Scan for the cell matching the given text and deliver its [X, Y] coordinate at center. 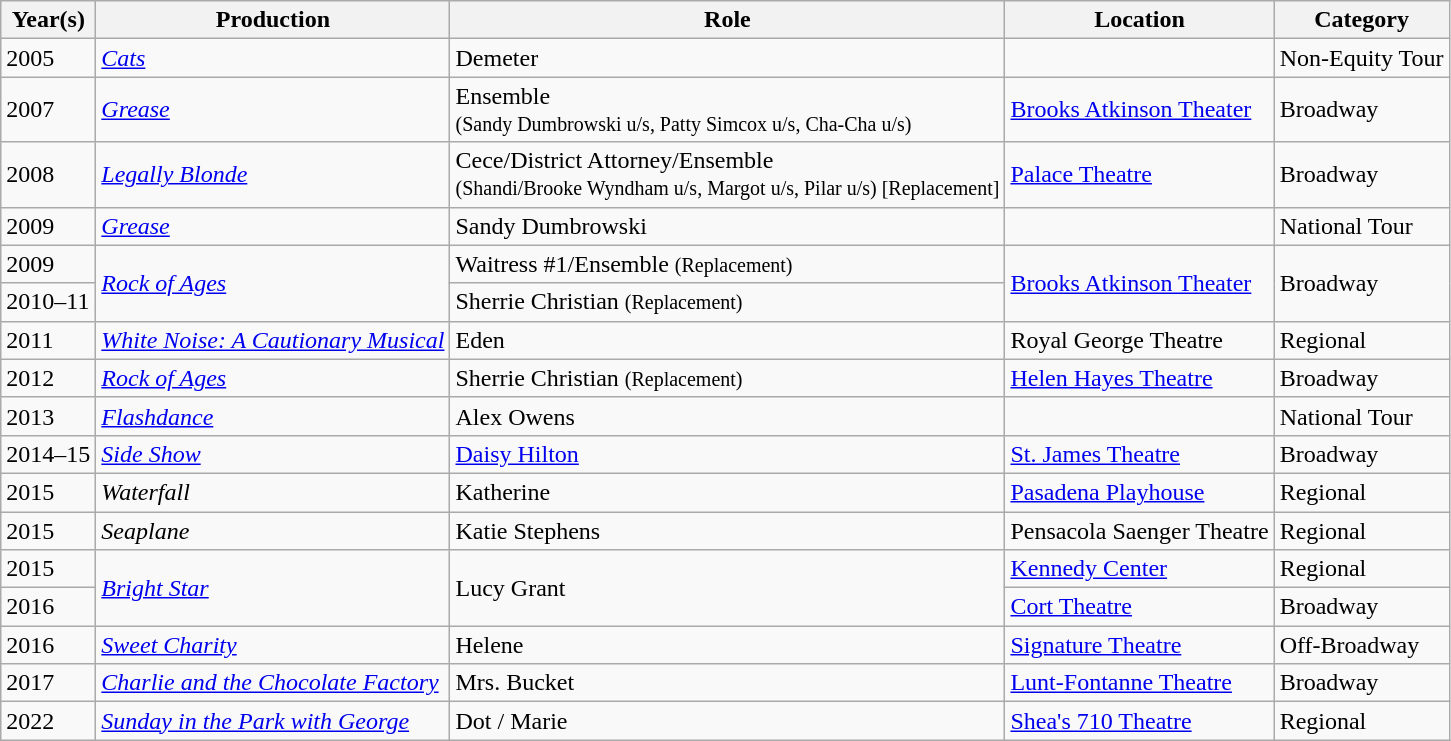
Category [1362, 20]
Sweet Charity [273, 645]
Cece/District Attorney/Ensemble(Shandi/Brooke Wyndham u/s, Margot u/s, Pilar u/s) [Replacement] [728, 174]
Charlie and the Chocolate Factory [273, 683]
Cats [273, 58]
2012 [48, 378]
Pasadena Playhouse [1140, 492]
Signature Theatre [1140, 645]
Seaplane [273, 531]
2007 [48, 110]
Ensemble(Sandy Dumbrowski u/s, Patty Simcox u/s, Cha-Cha u/s) [728, 110]
Off-Broadway [1362, 645]
Katie Stephens [728, 531]
2013 [48, 416]
Royal George Theatre [1140, 340]
Helen Hayes Theatre [1140, 378]
Eden [728, 340]
2008 [48, 174]
Shea's 710 Theatre [1140, 721]
2010–11 [48, 302]
Lucy Grant [728, 588]
Non-Equity Tour [1362, 58]
Flashdance [273, 416]
2014–15 [48, 454]
Helene [728, 645]
Palace Theatre [1140, 174]
2022 [48, 721]
Mrs. Bucket [728, 683]
St. James Theatre [1140, 454]
Dot / Marie [728, 721]
2005 [48, 58]
Bright Star [273, 588]
Demeter [728, 58]
Kennedy Center [1140, 569]
Production [273, 20]
Cort Theatre [1140, 607]
Year(s) [48, 20]
2017 [48, 683]
Katherine [728, 492]
Side Show [273, 454]
Lunt-Fontanne Theatre [1140, 683]
Pensacola Saenger Theatre [1140, 531]
Legally Blonde [273, 174]
Sandy Dumbrowski [728, 226]
Location [1140, 20]
Sunday in the Park with George [273, 721]
White Noise: A Cautionary Musical [273, 340]
Waterfall [273, 492]
Role [728, 20]
2011 [48, 340]
Daisy Hilton [728, 454]
Waitress #1/Ensemble (Replacement) [728, 264]
Alex Owens [728, 416]
